Pinpoint the cell where the given text exists, returning its (x, y) midpoint coordinate. 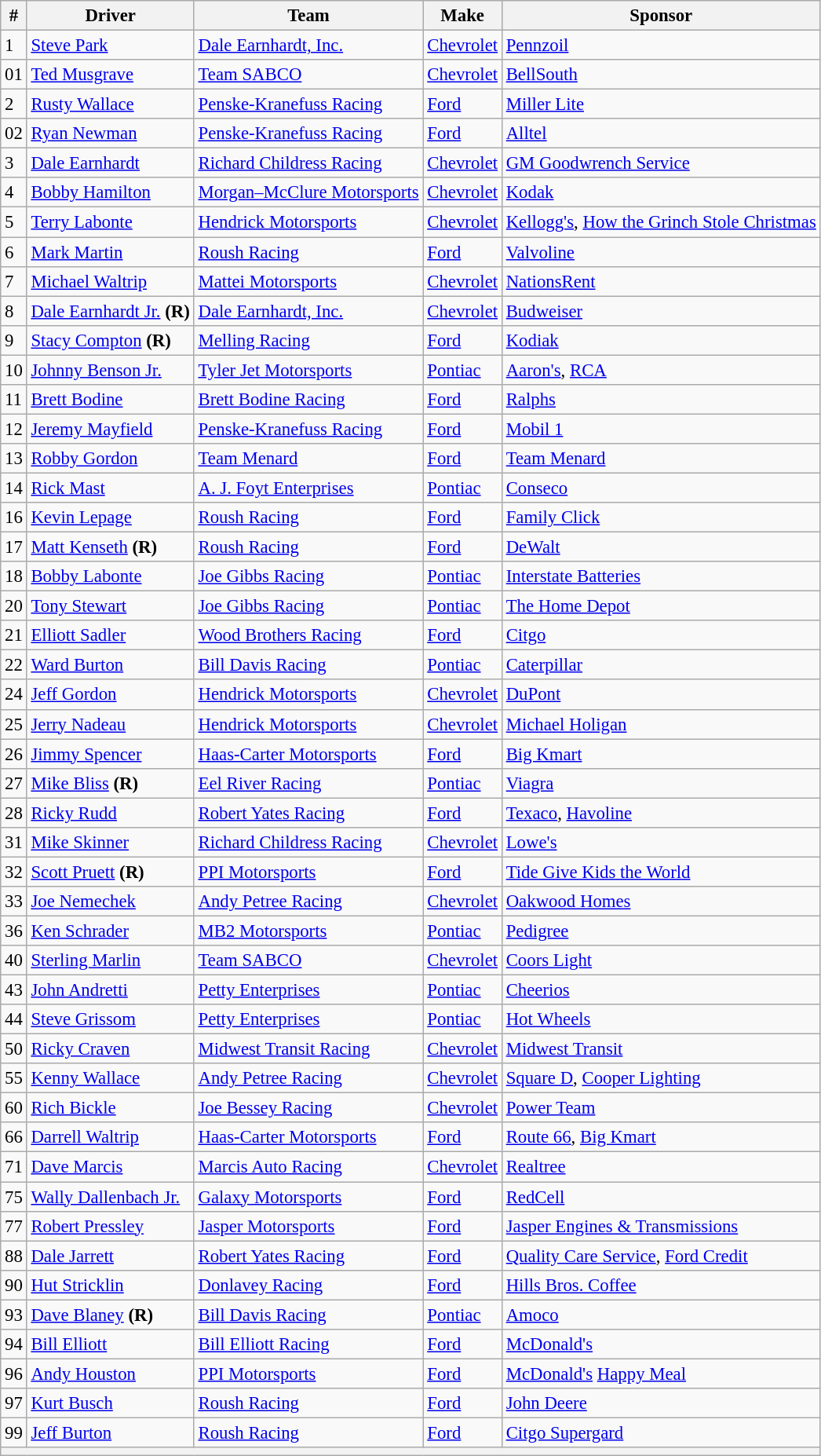
Jasper Motorsports (308, 1226)
Realtree (661, 1167)
Kodak (661, 192)
22 (14, 665)
Mobil 1 (661, 429)
97 (14, 1403)
Citgo (661, 635)
Galaxy Motorsports (308, 1197)
Jerry Nadeau (110, 724)
Joe Bessey Racing (308, 1108)
25 (14, 724)
Oakwood Homes (661, 902)
Quality Care Service, Ford Credit (661, 1256)
Big Kmart (661, 754)
A. J. Foyt Enterprises (308, 488)
Amoco (661, 1315)
John Deere (661, 1403)
Bobby Hamilton (110, 192)
Brett Bodine Racing (308, 400)
Viagra (661, 783)
36 (14, 931)
Ward Burton (110, 665)
NationsRent (661, 281)
Marcis Auto Racing (308, 1167)
60 (14, 1108)
Mark Martin (110, 252)
Ricky Craven (110, 1049)
Sponsor (661, 16)
DuPont (661, 695)
# (14, 16)
Michael Holigan (661, 724)
Rich Bickle (110, 1108)
Wally Dallenbach Jr. (110, 1197)
3 (14, 163)
Family Click (661, 518)
66 (14, 1138)
Bobby Labonte (110, 576)
Coors Light (661, 960)
Jeremy Mayfield (110, 429)
Andy Houston (110, 1374)
Morgan–McClure Motorsports (308, 192)
10 (14, 370)
Wood Brothers Racing (308, 635)
Elliott Sadler (110, 635)
Tide Give Kids the World (661, 872)
Hills Bros. Coffee (661, 1285)
77 (14, 1226)
2 (14, 104)
18 (14, 576)
Aaron's, RCA (661, 370)
Pedigree (661, 931)
Route 66, Big Kmart (661, 1138)
01 (14, 75)
31 (14, 843)
Ralphs (661, 400)
Steve Park (110, 46)
RedCell (661, 1197)
Eel River Racing (308, 783)
71 (14, 1167)
Stacy Compton (R) (110, 340)
Ryan Newman (110, 134)
Rick Mast (110, 488)
Conseco (661, 488)
Ken Schrader (110, 931)
Dave Blaney (R) (110, 1315)
5 (14, 222)
Kevin Lepage (110, 518)
GM Goodwrench Service (661, 163)
Square D, Cooper Lighting (661, 1078)
24 (14, 695)
13 (14, 459)
Robert Pressley (110, 1226)
Hut Stricklin (110, 1285)
33 (14, 902)
40 (14, 960)
Dave Marcis (110, 1167)
Cheerios (661, 990)
Miller Lite (661, 104)
44 (14, 1019)
BellSouth (661, 75)
Joe Nemechek (110, 902)
Jasper Engines & Transmissions (661, 1226)
17 (14, 547)
Dale Earnhardt Jr. (R) (110, 311)
Kodiak (661, 340)
96 (14, 1374)
Dale Earnhardt (110, 163)
Mattei Motorsports (308, 281)
Budweiser (661, 311)
John Andretti (110, 990)
Texaco, Havoline (661, 813)
14 (14, 488)
43 (14, 990)
6 (14, 252)
Johnny Benson Jr. (110, 370)
93 (14, 1315)
Team (308, 16)
Hot Wheels (661, 1019)
Lowe's (661, 843)
94 (14, 1344)
Make (462, 16)
20 (14, 606)
Midwest Transit (661, 1049)
Jimmy Spencer (110, 754)
Alltel (661, 134)
DeWalt (661, 547)
McDonald's (661, 1344)
02 (14, 134)
Jeff Gordon (110, 695)
32 (14, 872)
99 (14, 1432)
Donlavey Racing (308, 1285)
9 (14, 340)
Ricky Rudd (110, 813)
Terry Labonte (110, 222)
Mike Skinner (110, 843)
27 (14, 783)
Darrell Waltrip (110, 1138)
Brett Bodine (110, 400)
Valvoline (661, 252)
Tony Stewart (110, 606)
Kenny Wallace (110, 1078)
Kellogg's, How the Grinch Stole Christmas (661, 222)
75 (14, 1197)
Driver (110, 16)
Bill Elliott Racing (308, 1344)
Power Team (661, 1108)
16 (14, 518)
The Home Depot (661, 606)
55 (14, 1078)
Matt Kenseth (R) (110, 547)
Caterpillar (661, 665)
Ted Musgrave (110, 75)
Scott Pruett (R) (110, 872)
Rusty Wallace (110, 104)
Bill Elliott (110, 1344)
90 (14, 1285)
McDonald's Happy Meal (661, 1374)
8 (14, 311)
12 (14, 429)
7 (14, 281)
Pennzoil (661, 46)
Melling Racing (308, 340)
Steve Grissom (110, 1019)
Interstate Batteries (661, 576)
26 (14, 754)
MB2 Motorsports (308, 931)
Sterling Marlin (110, 960)
Tyler Jet Motorsports (308, 370)
4 (14, 192)
Michael Waltrip (110, 281)
28 (14, 813)
88 (14, 1256)
Midwest Transit Racing (308, 1049)
Kurt Busch (110, 1403)
Citgo Supergard (661, 1432)
21 (14, 635)
Mike Bliss (R) (110, 783)
Robby Gordon (110, 459)
11 (14, 400)
50 (14, 1049)
1 (14, 46)
Dale Jarrett (110, 1256)
Jeff Burton (110, 1432)
